Output the [X, Y] coordinate of the center of the cell containing the given text.  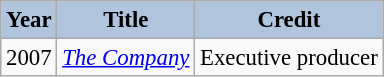
2007 [29, 58]
Executive producer [289, 58]
The Company [126, 58]
Year [29, 20]
Credit [289, 20]
Title [126, 20]
